For the text-containing cell, return its midpoint in (x, y) coordinate format. 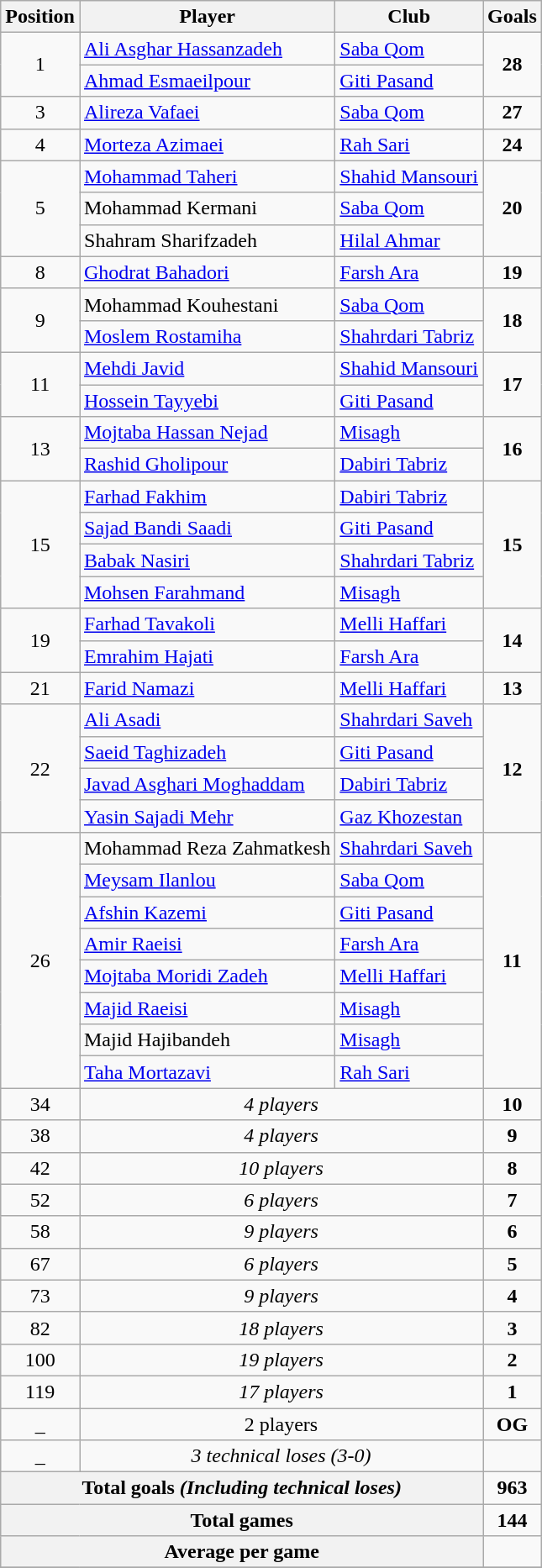
Total games (242, 1520)
Majid Hajibandeh (207, 1040)
Yasin Sajadi Mehr (207, 816)
73 (40, 1296)
Emrahim Hajati (207, 656)
Mojtaba Hassan Nejad (207, 433)
963 (513, 1488)
Morteza Azimaei (207, 145)
Javad Asghari Moghaddam (207, 784)
Meysam Ilanlou (207, 880)
20 (513, 208)
14 (513, 640)
OG (513, 1424)
Farhad Fakhim (207, 497)
26 (40, 960)
Afshin Kazemi (207, 912)
Mohammad Reza Zahmatkesh (207, 848)
144 (513, 1520)
52 (40, 1200)
38 (40, 1136)
Goals (513, 17)
Club (409, 17)
2 (513, 1360)
10 (513, 1104)
10 players (281, 1168)
Gaz Khozestan (409, 816)
34 (40, 1104)
Total goals (Including technical loses) (242, 1488)
16 (513, 449)
Position (40, 17)
Majid Raeisi (207, 1008)
2 players (281, 1424)
Rashid Gholipour (207, 465)
Mohammad Taheri (207, 176)
18 (513, 320)
17 players (281, 1392)
3 technical loses (3-0) (281, 1456)
58 (40, 1232)
27 (513, 113)
Ali Asghar Hassanzadeh (207, 49)
Sajad Bandi Saadi (207, 529)
Ali Asadi (207, 720)
28 (513, 65)
Farhad Tavakoli (207, 624)
Babak Nasiri (207, 560)
22 (40, 768)
Shahram Sharifzadeh (207, 240)
6 (513, 1232)
Hossein Tayyebi (207, 401)
Mohammad Kouhestani (207, 304)
Farid Namazi (207, 688)
Mohsen Farahmand (207, 592)
Mojtaba Moridi Zadeh (207, 976)
Moslem Rostamiha (207, 336)
24 (513, 145)
Mehdi Javid (207, 368)
82 (40, 1328)
18 players (281, 1328)
Hilal Ahmar (409, 240)
Player (207, 17)
100 (40, 1360)
Saeid Taghizadeh (207, 752)
Ghodrat Bahadori (207, 272)
67 (40, 1264)
21 (40, 688)
7 (513, 1200)
Mohammad Kermani (207, 208)
Alireza Vafaei (207, 113)
119 (40, 1392)
Average per game (242, 1552)
19 players (281, 1360)
Amir Raeisi (207, 944)
42 (40, 1168)
Taha Mortazavi (207, 1072)
12 (513, 768)
Ahmad Esmaeilpour (207, 81)
17 (513, 384)
